Detect which cell encompasses the target text, then output its (x, y) center coordinate. 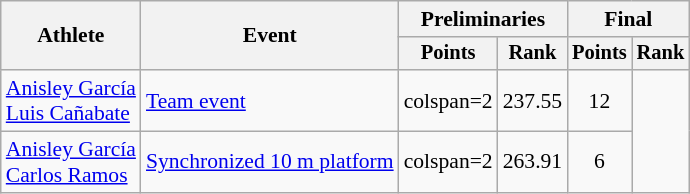
12 (599, 100)
6 (599, 162)
237.55 (532, 100)
263.91 (532, 162)
Event (270, 36)
Preliminaries (484, 19)
Synchronized 10 m platform (270, 162)
Final (628, 19)
Anisley GarcíaCarlos Ramos (71, 162)
Anisley GarcíaLuis Cañabate (71, 100)
Team event (270, 100)
Athlete (71, 36)
